Identify which cell holds the provided text, then report its [X, Y] central coordinate. 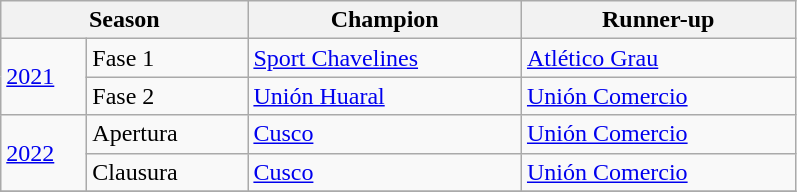
Atlético Grau [658, 58]
2022 [44, 153]
Fase 1 [168, 58]
Season [124, 20]
2021 [44, 77]
Unión Huaral [385, 96]
Apertura [168, 134]
Sport Chavelines [385, 58]
Fase 2 [168, 96]
Runner-up [658, 20]
Clausura [168, 172]
Champion [385, 20]
